Determine the [X, Y] coordinate at the center of the cell enclosing the given text.  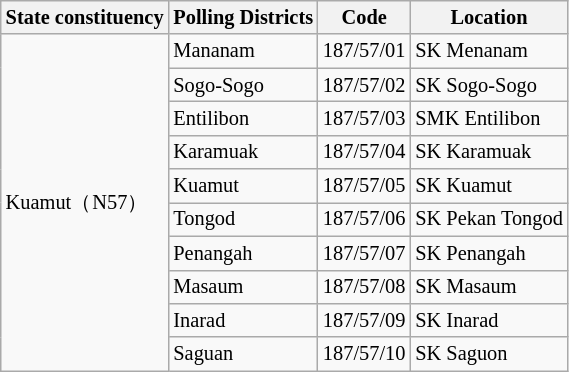
SK Inarad [488, 320]
187/57/10 [364, 354]
Code [364, 17]
Penangah [243, 253]
State constituency [85, 17]
Masaum [243, 287]
SMK Entilibon [488, 118]
SK Kuamut [488, 186]
187/57/04 [364, 152]
Location [488, 17]
Tongod [243, 219]
187/57/03 [364, 118]
187/57/07 [364, 253]
Mananam [243, 51]
SK Masaum [488, 287]
187/57/02 [364, 85]
Karamuak [243, 152]
Kuamut（N57） [85, 202]
Sogo-Sogo [243, 85]
Entilibon [243, 118]
187/57/01 [364, 51]
Saguan [243, 354]
SK Saguon [488, 354]
Inarad [243, 320]
187/57/09 [364, 320]
SK Pekan Tongod [488, 219]
SK Penangah [488, 253]
SK Karamuak [488, 152]
Kuamut [243, 186]
SK Sogo-Sogo [488, 85]
Polling Districts [243, 17]
187/57/08 [364, 287]
187/57/05 [364, 186]
SK Menanam [488, 51]
187/57/06 [364, 219]
